Determine the (x, y) coordinate at the center of the cell enclosing the given text.  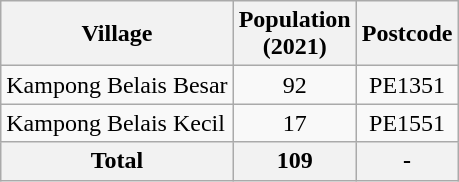
Village (117, 34)
Kampong Belais Besar (117, 85)
17 (294, 123)
Total (117, 161)
Kampong Belais Kecil (117, 123)
109 (294, 161)
PE1351 (407, 85)
PE1551 (407, 123)
92 (294, 85)
Population(2021) (294, 34)
Postcode (407, 34)
- (407, 161)
